Determine the (x, y) coordinate at the center of the cell enclosing the given text.  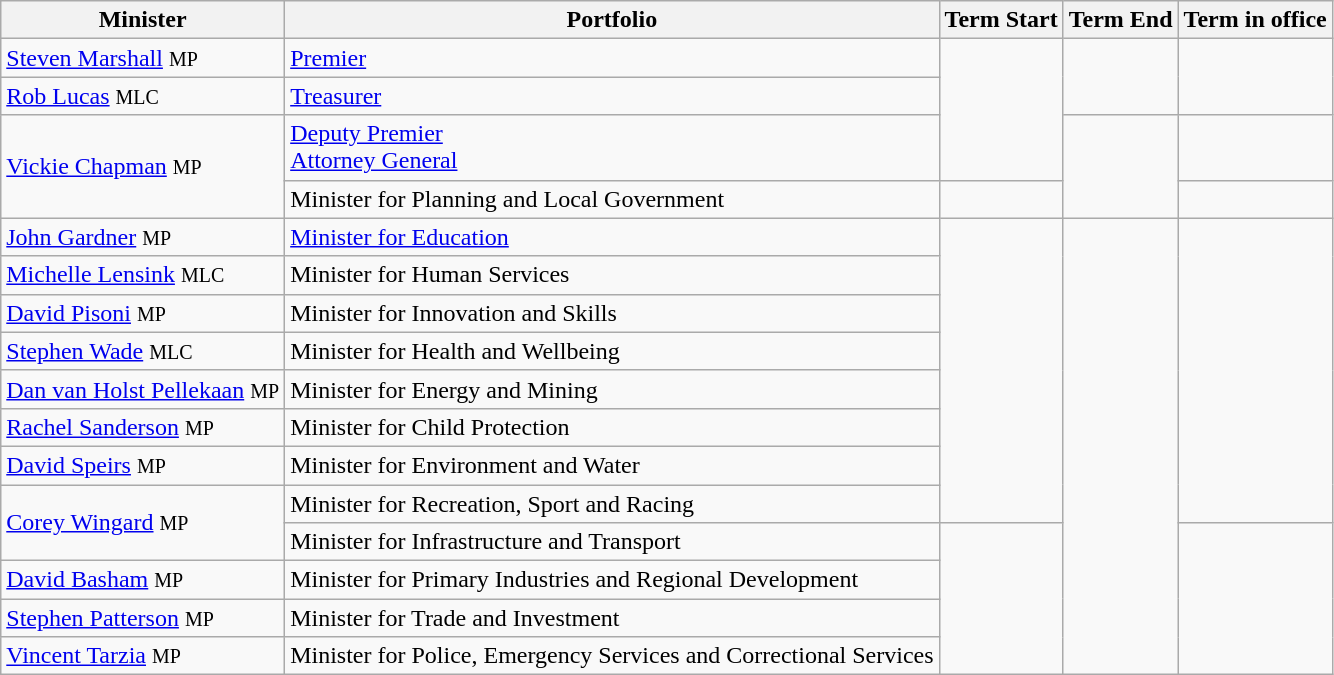
Vincent Tarzia MP (143, 656)
Term Start (1001, 20)
Minister for Infrastructure and Transport (612, 542)
Term in office (1255, 20)
Deputy PremierAttorney General (612, 148)
Stephen Wade MLC (143, 351)
Minister for Police, Emergency Services and Correctional Services (612, 656)
Minister for Environment and Water (612, 465)
David Speirs MP (143, 465)
John Gardner MP (143, 237)
Rob Lucas MLC (143, 96)
Dan van Holst Pellekaan MP (143, 389)
Minister for Innovation and Skills (612, 313)
Minister for Human Services (612, 275)
Steven Marshall MP (143, 58)
Stephen Patterson MP (143, 618)
Portfolio (612, 20)
Minister for Education (612, 237)
Treasurer (612, 96)
Minister for Energy and Mining (612, 389)
Vickie Chapman MP (143, 166)
Minister for Planning and Local Government (612, 199)
Minister for Trade and Investment (612, 618)
Rachel Sanderson MP (143, 427)
Minister (143, 20)
Minister for Health and Wellbeing (612, 351)
Michelle Lensink MLC (143, 275)
Minister for Recreation, Sport and Racing (612, 503)
Minister for Primary Industries and Regional Development (612, 580)
Corey Wingard MP (143, 522)
Term End (1120, 20)
David Pisoni MP (143, 313)
David Basham MP (143, 580)
Minister for Child Protection (612, 427)
Premier (612, 58)
